Extract the [x, y] coordinate from the center of the cell holding the provided text.  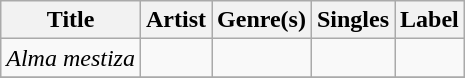
Genre(s) [262, 20]
Singles [352, 20]
Title [71, 20]
Alma mestiza [71, 58]
Artist [176, 20]
Label [430, 20]
